Return the (X, Y) coordinate for the center point of the cell that contains the specified text.  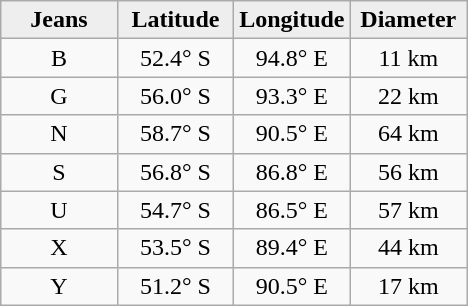
86.8° E (292, 172)
64 km (408, 134)
53.5° S (175, 248)
B (59, 58)
22 km (408, 96)
Y (59, 286)
54.7° S (175, 210)
57 km (408, 210)
52.4° S (175, 58)
S (59, 172)
Longitude (292, 20)
N (59, 134)
11 km (408, 58)
58.7° S (175, 134)
56.8° S (175, 172)
U (59, 210)
93.3° E (292, 96)
Latitude (175, 20)
44 km (408, 248)
56 km (408, 172)
56.0° S (175, 96)
Diameter (408, 20)
X (59, 248)
G (59, 96)
86.5° E (292, 210)
89.4° E (292, 248)
51.2° S (175, 286)
17 km (408, 286)
94.8° E (292, 58)
Jeans (59, 20)
